Determine the [X, Y] coordinate at the center of the cell enclosing the given text.  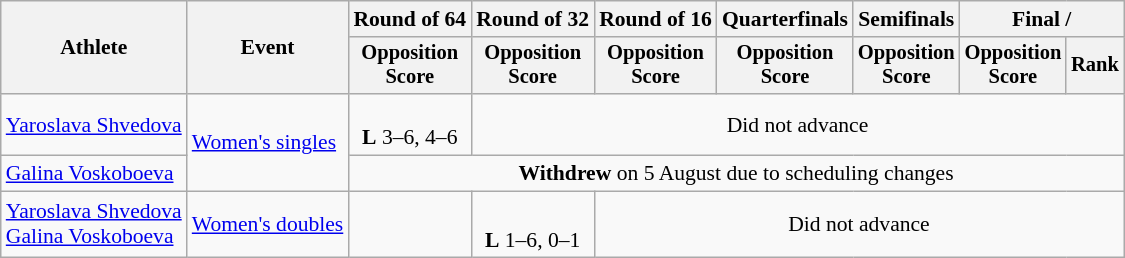
Women's singles [268, 142]
Athlete [94, 48]
Quarterfinals [785, 19]
Semifinals [906, 19]
Withdrew on 5 August due to scheduling changes [736, 174]
Round of 32 [532, 19]
Round of 64 [410, 19]
L 1–6, 0–1 [532, 224]
Women's doubles [268, 224]
Galina Voskoboeva [94, 174]
Yaroslava ShvedovaGalina Voskoboeva [94, 224]
L 3–6, 4–6 [410, 124]
Final / [1042, 19]
Round of 16 [656, 19]
Event [268, 48]
Yaroslava Shvedova [94, 124]
Rank [1095, 66]
